Determine the [X, Y] coordinate at the center of the cell enclosing the given text.  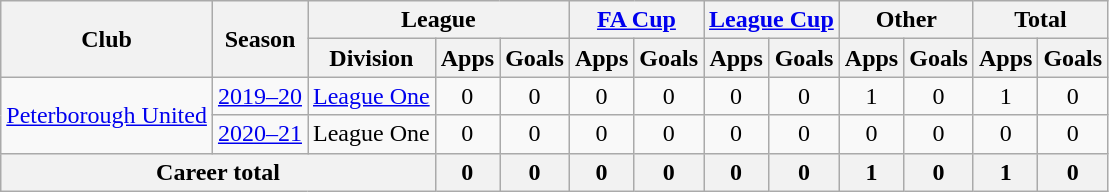
Division [372, 58]
Club [107, 39]
Career total [218, 172]
Other [906, 20]
League [439, 20]
League Cup [772, 20]
Total [1040, 20]
Peterborough United [107, 115]
FA Cup [636, 20]
2019–20 [260, 96]
Season [260, 39]
2020–21 [260, 134]
